Find where the given text appears and provide that cell's center as (x, y) coordinate. 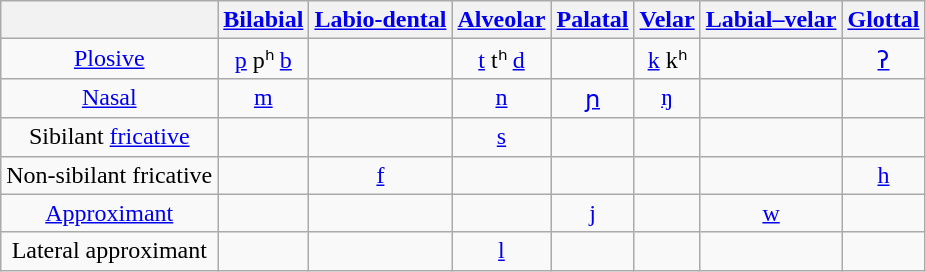
Palatal (592, 20)
h (884, 175)
n (502, 98)
Sibilant fricative (110, 137)
Approximant (110, 213)
ʔ (884, 59)
Plosive (110, 59)
t tʰ d (502, 59)
ɲ (592, 98)
Glottal (884, 20)
m (264, 98)
Labial–velar (771, 20)
k kʰ (667, 59)
Non-sibilant fricative (110, 175)
s (502, 137)
Lateral approximant (110, 251)
w (771, 213)
l (502, 251)
f (380, 175)
Alveolar (502, 20)
Bilabial (264, 20)
p pʰ b (264, 59)
Nasal (110, 98)
ŋ (667, 98)
Labio-dental (380, 20)
Velar (667, 20)
j (592, 213)
